Detect which cell encompasses the target text, then output its (X, Y) center coordinate. 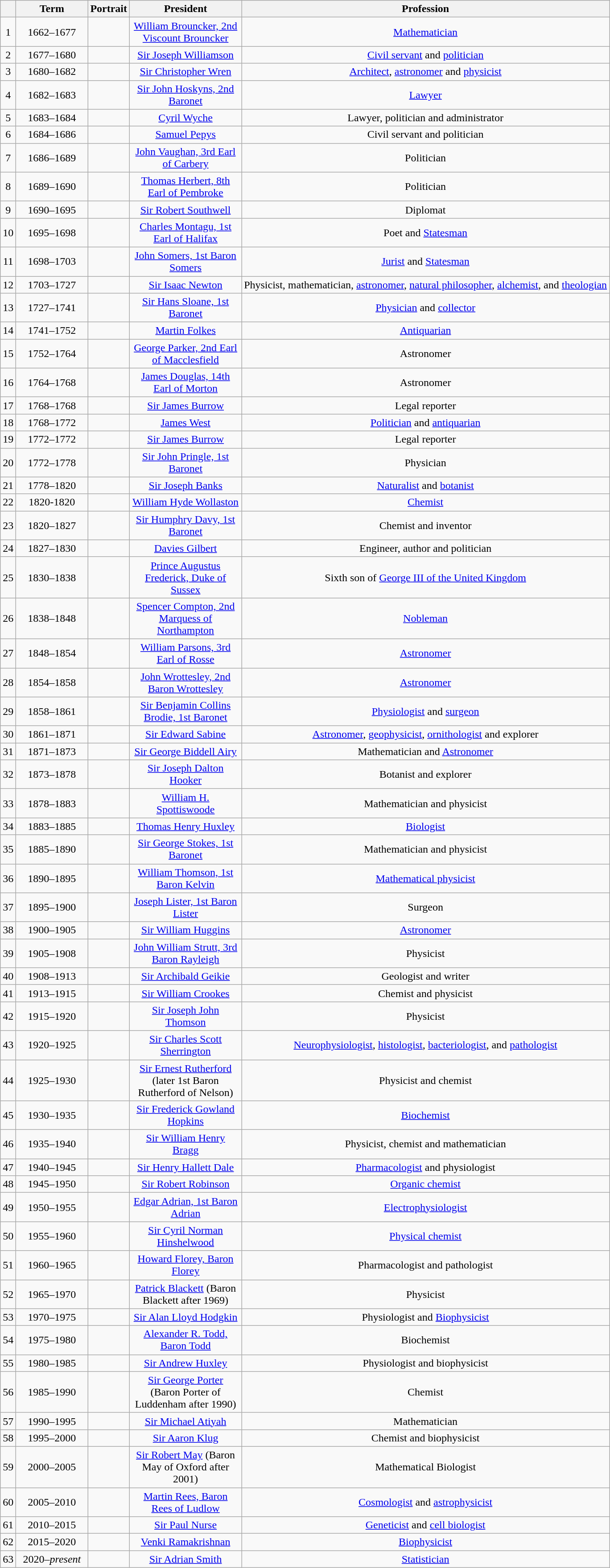
3 (8, 72)
60 (8, 1502)
Physician (425, 463)
1990–1995 (52, 1421)
59 (8, 1467)
4 (8, 94)
1684–1686 (52, 135)
Profession (425, 9)
Sir Henry Hallett Dale (185, 1167)
John William Strutt, 3rd Baron Rayleigh (185, 953)
Chemist and inventor (425, 525)
Physiologist and surgeon (425, 711)
1680–1682 (52, 72)
5 (8, 118)
1703–1727 (52, 285)
Sir Paul Nurse (185, 1525)
Sir Archibald Geikie (185, 976)
Nobleman (425, 618)
Lawyer, politician and administrator (425, 118)
1985–1990 (52, 1392)
39 (8, 953)
1908–1913 (52, 976)
26 (8, 618)
51 (8, 1265)
Sir Hans Sloane, 1st Baronet (185, 308)
29 (8, 711)
33 (8, 803)
1772–1778 (52, 463)
Diplomat (425, 209)
Sir John Pringle, 1st Baronet (185, 463)
27 (8, 653)
2005–2010 (52, 1502)
Sir Joseph Dalton Hooker (185, 775)
Jurist and Statesman (425, 261)
William Brouncker, 2nd Viscount Brouncker (185, 32)
William Parsons, 3rd Earl of Rosse (185, 653)
Sir Cyril Norman Hinshelwood (185, 1236)
1683–1684 (52, 118)
Chemist and physicist (425, 993)
42 (8, 1016)
1890–1895 (52, 878)
37 (8, 907)
30 (8, 735)
36 (8, 878)
Botanist and explorer (425, 775)
Biologist (425, 826)
2000–2005 (52, 1467)
William Thomson, 1st Baron Kelvin (185, 878)
Politician and antiquarian (425, 423)
Astronomer, geophysicist, ornithologist and explorer (425, 735)
Biophysicist (425, 1542)
Geologist and writer (425, 976)
Sir Joseph Williamson (185, 55)
1871–1873 (52, 751)
Pharmacologist and physiologist (425, 1167)
1682–1683 (52, 94)
Organic chemist (425, 1184)
1727–1741 (52, 308)
12 (8, 285)
6 (8, 135)
1885–1890 (52, 850)
24 (8, 548)
Edgar Adrian, 1st Baron Adrian (185, 1207)
41 (8, 993)
54 (8, 1340)
43 (8, 1045)
Howard Florey, Baron Florey (185, 1265)
Surgeon (425, 907)
1820-1820 (52, 502)
Mathematical Biologist (425, 1467)
10 (8, 233)
Sir Charles Scott Sherrington (185, 1045)
Sir Joseph John Thomson (185, 1016)
1695–1698 (52, 233)
Patrick Blackett (Baron Blackett after 1969) (185, 1294)
1883–1885 (52, 826)
48 (8, 1184)
Engineer, author and politician (425, 548)
George Parker, 2nd Earl of Macclesfield (185, 354)
1873–1878 (52, 775)
1975–1980 (52, 1340)
Sir Michael Atiyah (185, 1421)
Sir Edward Sabine (185, 735)
Mathematical physicist (425, 878)
2020–present (52, 1559)
Physiologist and biophysicist (425, 1363)
1861–1871 (52, 735)
62 (8, 1542)
1895–1900 (52, 907)
Martin Rees, Baron Rees of Ludlow (185, 1502)
Physicist, chemist and mathematician (425, 1145)
William Hyde Wollaston (185, 502)
Sir Robert Southwell (185, 209)
45 (8, 1115)
James West (185, 423)
Cosmologist and astrophysicist (425, 1502)
Sir Adrian Smith (185, 1559)
1858–1861 (52, 711)
1955–1960 (52, 1236)
Physical chemist (425, 1236)
1980–1985 (52, 1363)
Sir Robert Robinson (185, 1184)
Physiologist and Biophysicist (425, 1317)
Thomas Herbert, 8th Earl of Pembroke (185, 186)
1820–1827 (52, 525)
Sir Joseph Banks (185, 485)
Electrophysiologist (425, 1207)
1915–1920 (52, 1016)
1935–1940 (52, 1145)
Sir Benjamin Collins Brodie, 1st Baronet (185, 711)
Samuel Pepys (185, 135)
49 (8, 1207)
1830–1838 (52, 577)
Sir George Stokes, 1st Baronet (185, 850)
Prince Augustus Frederick, Duke of Sussex (185, 577)
1970–1975 (52, 1317)
47 (8, 1167)
52 (8, 1294)
Alexander R. Todd, Baron Todd (185, 1340)
1878–1883 (52, 803)
2010–2015 (52, 1525)
Sir Frederick Gowland Hopkins (185, 1115)
Joseph Lister, 1st Baron Lister (185, 907)
28 (8, 682)
Poet and Statesman (425, 233)
Chemist and biophysicist (425, 1438)
1945–1950 (52, 1184)
1686–1689 (52, 158)
Venki Ramakrishnan (185, 1542)
22 (8, 502)
Sir George Porter (Baron Porter of Luddenham after 1990) (185, 1392)
1778–1820 (52, 485)
Mathematician and Astronomer (425, 751)
35 (8, 850)
46 (8, 1145)
31 (8, 751)
1913–1915 (52, 993)
Sir Aaron Klug (185, 1438)
Sir George Biddell Airy (185, 751)
1677–1680 (52, 55)
1690–1695 (52, 209)
Neurophysiologist, histologist, bacteriologist, and pathologist (425, 1045)
1838–1848 (52, 618)
2 (8, 55)
1930–1935 (52, 1115)
16 (8, 382)
1768–1768 (52, 406)
1764–1768 (52, 382)
1698–1703 (52, 261)
Charles Montagu, 1st Earl of Halifax (185, 233)
Davies Gilbert (185, 548)
11 (8, 261)
Sir Humphry Davy, 1st Baronet (185, 525)
1995–2000 (52, 1438)
55 (8, 1363)
1920–1925 (52, 1045)
20 (8, 463)
Physician and collector (425, 308)
Architect, astronomer and physicist (425, 72)
Geneticist and cell biologist (425, 1525)
Sir Andrew Huxley (185, 1363)
34 (8, 826)
1960–1965 (52, 1265)
1662–1677 (52, 32)
1827–1830 (52, 548)
1768–1772 (52, 423)
Portrait (109, 9)
1940–1945 (52, 1167)
Spencer Compton, 2nd Marquess of Northampton (185, 618)
50 (8, 1236)
25 (8, 577)
14 (8, 331)
John Wrottesley, 2nd Baron Wrottesley (185, 682)
21 (8, 485)
1854–1858 (52, 682)
1848–1854 (52, 653)
James Douglas, 14th Earl of Morton (185, 382)
44 (8, 1080)
Sir William Henry Bragg (185, 1145)
Martin Folkes (185, 331)
1900–1905 (52, 930)
Sir Alan Lloyd Hodgkin (185, 1317)
John Vaughan, 3rd Earl of Carbery (185, 158)
40 (8, 976)
President (185, 9)
John Somers, 1st Baron Somers (185, 261)
15 (8, 354)
1965–1970 (52, 1294)
Sir Ernest Rutherford (later 1st Baron Rutherford of Nelson) (185, 1080)
53 (8, 1317)
Naturalist and botanist (425, 485)
1752–1764 (52, 354)
2015–2020 (52, 1542)
8 (8, 186)
1 (8, 32)
Sir William Crookes (185, 993)
9 (8, 209)
7 (8, 158)
Thomas Henry Huxley (185, 826)
Sir John Hoskyns, 2nd Baronet (185, 94)
Antiquarian (425, 331)
Sir William Huggins (185, 930)
Physicist and chemist (425, 1080)
57 (8, 1421)
Lawyer (425, 94)
Sixth son of George III of the United Kingdom (425, 577)
1689–1690 (52, 186)
17 (8, 406)
38 (8, 930)
1950–1955 (52, 1207)
1741–1752 (52, 331)
Statistician (425, 1559)
13 (8, 308)
32 (8, 775)
18 (8, 423)
1905–1908 (52, 953)
Sir Isaac Newton (185, 285)
Sir Robert May (Baron May of Oxford after 2001) (185, 1467)
Physicist, mathematician, astronomer, natural philosopher, alchemist, and theologian (425, 285)
Pharmacologist and pathologist (425, 1265)
61 (8, 1525)
58 (8, 1438)
1925–1930 (52, 1080)
Term (52, 9)
Sir Christopher Wren (185, 72)
56 (8, 1392)
William H. Spottiswoode (185, 803)
Cyril Wyche (185, 118)
1772–1772 (52, 439)
63 (8, 1559)
23 (8, 525)
19 (8, 439)
